Output the [X, Y] coordinate of the center of the cell containing the given text.  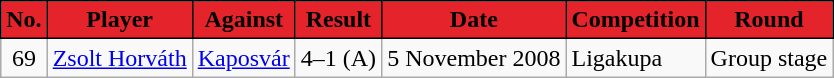
5 November 2008 [474, 58]
Ligakupa [636, 58]
Zsolt Horváth [120, 58]
Kaposvár [244, 58]
Date [474, 20]
Round [769, 20]
4–1 (A) [338, 58]
Result [338, 20]
69 [24, 58]
No. [24, 20]
Group stage [769, 58]
Player [120, 20]
Against [244, 20]
Competition [636, 20]
